Return the [x, y] coordinate for the center point of the cell that contains the specified text.  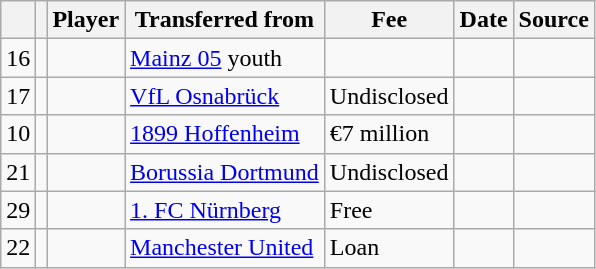
1899 Hoffenheim [225, 134]
Transferred from [225, 20]
Source [554, 20]
22 [18, 248]
Manchester United [225, 248]
Fee [389, 20]
10 [18, 134]
Loan [389, 248]
Borussia Dortmund [225, 172]
€7 million [389, 134]
Free [389, 210]
16 [18, 58]
Mainz 05 youth [225, 58]
29 [18, 210]
17 [18, 96]
VfL Osnabrück [225, 96]
21 [18, 172]
1. FC Nürnberg [225, 210]
Player [86, 20]
Date [484, 20]
